Scan for the cell matching the given text and deliver its [x, y] coordinate at center. 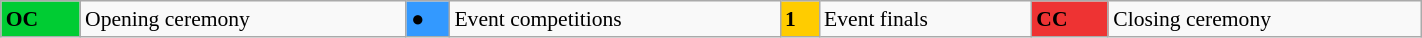
Event finals [925, 19]
● [428, 19]
1 [800, 19]
Opening ceremony [243, 19]
Closing ceremony [1264, 19]
CC [1070, 19]
OC [40, 19]
Event competitions [614, 19]
